Output the [X, Y] coordinate of the center of the cell containing the given text.  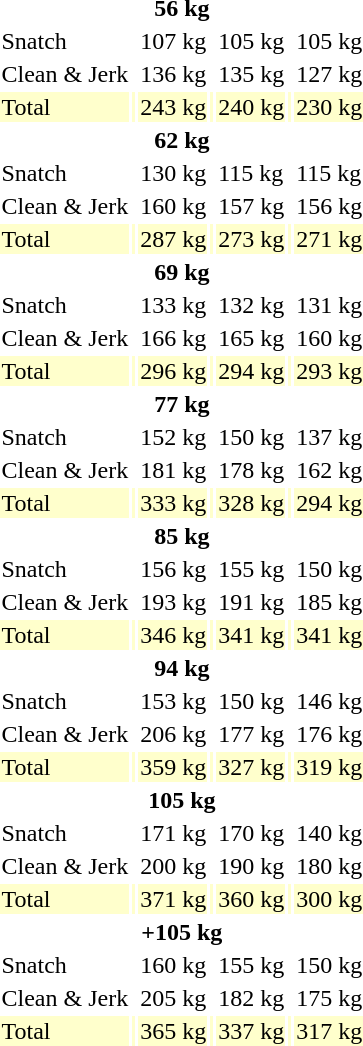
132 kg [252, 305]
190 kg [252, 866]
327 kg [252, 767]
287 kg [174, 239]
133 kg [174, 305]
243 kg [174, 107]
115 kg [252, 173]
337 kg [252, 1031]
240 kg [252, 107]
205 kg [174, 998]
130 kg [174, 173]
178 kg [252, 470]
371 kg [174, 899]
107 kg [174, 41]
346 kg [174, 635]
333 kg [174, 503]
156 kg [174, 569]
273 kg [252, 239]
191 kg [252, 602]
182 kg [252, 998]
181 kg [174, 470]
166 kg [174, 338]
365 kg [174, 1031]
193 kg [174, 602]
360 kg [252, 899]
135 kg [252, 74]
157 kg [252, 206]
294 kg [252, 371]
206 kg [174, 734]
170 kg [252, 833]
341 kg [252, 635]
296 kg [174, 371]
177 kg [252, 734]
152 kg [174, 437]
200 kg [174, 866]
328 kg [252, 503]
359 kg [174, 767]
136 kg [174, 74]
105 kg [252, 41]
171 kg [174, 833]
165 kg [252, 338]
153 kg [174, 701]
